Capture the cell that displays the provided text and extract its [X, Y] central coordinate. 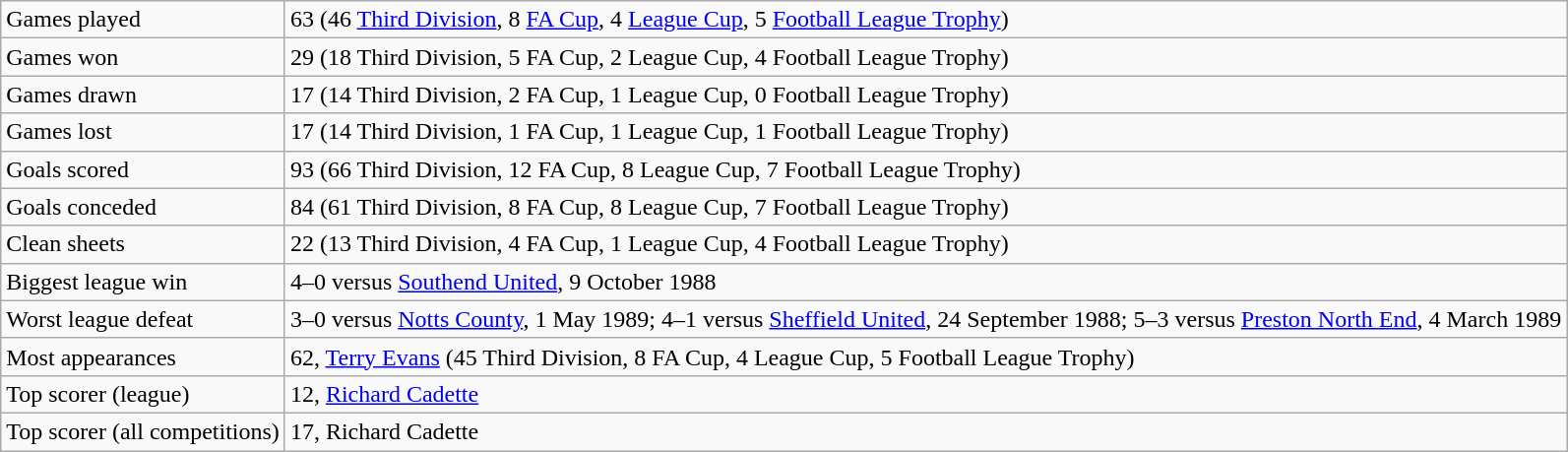
17 (14 Third Division, 2 FA Cup, 1 League Cup, 0 Football League Trophy) [925, 95]
3–0 versus Notts County, 1 May 1989; 4–1 versus Sheffield United, 24 September 1988; 5–3 versus Preston North End, 4 March 1989 [925, 319]
Top scorer (league) [144, 394]
4–0 versus Southend United, 9 October 1988 [925, 282]
84 (61 Third Division, 8 FA Cup, 8 League Cup, 7 Football League Trophy) [925, 207]
12, Richard Cadette [925, 394]
Most appearances [144, 356]
Games played [144, 20]
17 (14 Third Division, 1 FA Cup, 1 League Cup, 1 Football League Trophy) [925, 132]
29 (18 Third Division, 5 FA Cup, 2 League Cup, 4 Football League Trophy) [925, 57]
Games lost [144, 132]
Biggest league win [144, 282]
22 (13 Third Division, 4 FA Cup, 1 League Cup, 4 Football League Trophy) [925, 244]
Clean sheets [144, 244]
Goals scored [144, 169]
62, Terry Evans (45 Third Division, 8 FA Cup, 4 League Cup, 5 Football League Trophy) [925, 356]
17, Richard Cadette [925, 431]
Games drawn [144, 95]
Goals conceded [144, 207]
Worst league defeat [144, 319]
93 (66 Third Division, 12 FA Cup, 8 League Cup, 7 Football League Trophy) [925, 169]
Top scorer (all competitions) [144, 431]
Games won [144, 57]
63 (46 Third Division, 8 FA Cup, 4 League Cup, 5 Football League Trophy) [925, 20]
